Return [X, Y] of the center of cell containing provided text 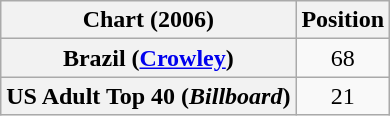
Position [343, 20]
68 [343, 58]
Chart (2006) [148, 20]
US Adult Top 40 (Billboard) [148, 96]
Brazil (Crowley) [148, 58]
21 [343, 96]
